Determine the (X, Y) coordinate at the center of the cell enclosing the given text.  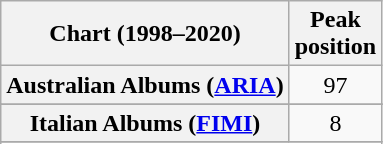
97 (335, 85)
8 (335, 123)
Chart (1998–2020) (145, 34)
Australian Albums (ARIA) (145, 85)
Peakposition (335, 34)
Italian Albums (FIMI) (145, 123)
